Extract the [x, y] coordinate from the center of the cell holding the provided text.  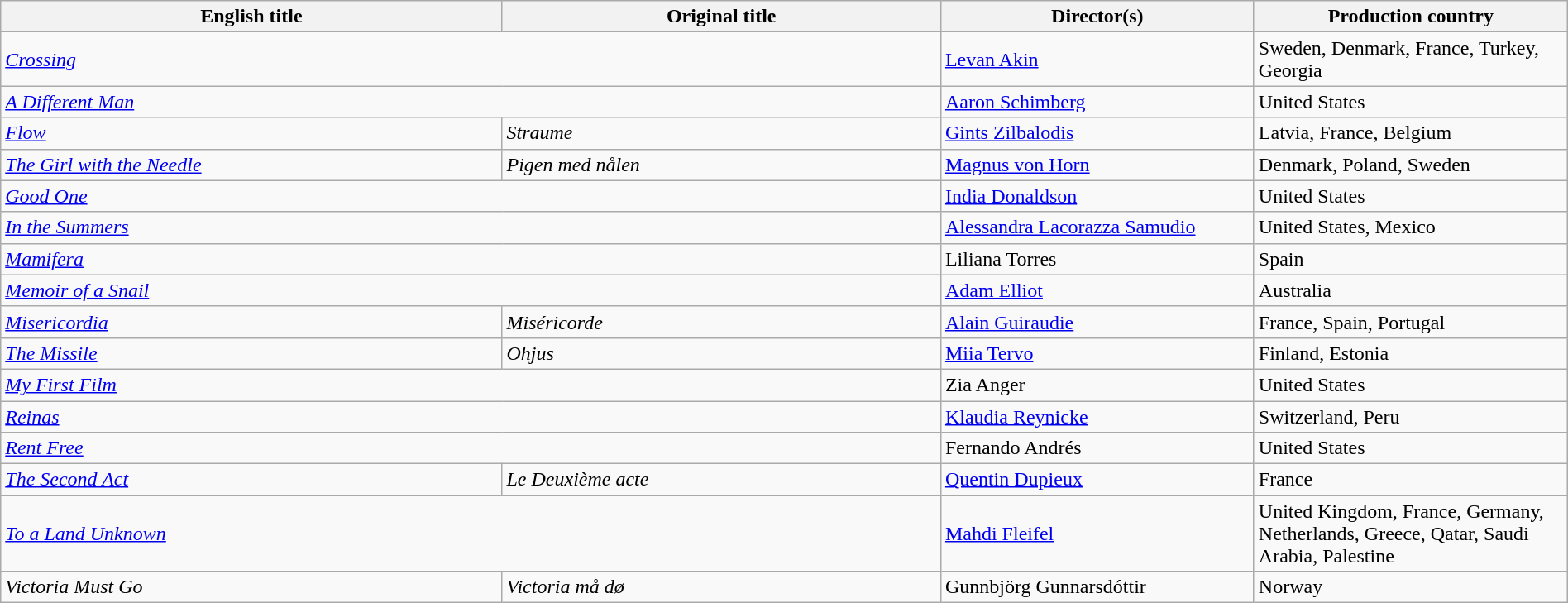
Flow [251, 133]
Klaudia Reynicke [1097, 416]
Magnus von Horn [1097, 165]
Switzerland, Peru [1411, 416]
My First Film [471, 385]
Adam Elliot [1097, 290]
France [1411, 480]
English title [251, 17]
Ohjus [721, 353]
Alessandra Lacorazza Samudio [1097, 227]
Sweden, Denmark, France, Turkey, Georgia [1411, 60]
Aaron Schimberg [1097, 102]
United Kingdom, France, Germany, Netherlands, Greece, Qatar, Saudi Arabia, Palestine [1411, 534]
The Second Act [251, 480]
Director(s) [1097, 17]
Pigen med nålen [721, 165]
The Girl with the Needle [251, 165]
Latvia, France, Belgium [1411, 133]
Miia Tervo [1097, 353]
Gunnbjörg Gunnarsdóttir [1097, 587]
In the Summers [471, 227]
Le Deuxième acte [721, 480]
Reinas [471, 416]
A Different Man [471, 102]
France, Spain, Portugal [1411, 322]
Mamifera [471, 259]
Fernando Andrés [1097, 448]
Liliana Torres [1097, 259]
Victoria Must Go [251, 587]
Original title [721, 17]
Victoria må dø [721, 587]
Rent Free [471, 448]
Misericordia [251, 322]
Levan Akin [1097, 60]
Finland, Estonia [1411, 353]
Quentin Dupieux [1097, 480]
United States, Mexico [1411, 227]
Mahdi Fleifel [1097, 534]
Norway [1411, 587]
Spain [1411, 259]
Straume [721, 133]
Memoir of a Snail [471, 290]
Gints Zilbalodis [1097, 133]
Australia [1411, 290]
Zia Anger [1097, 385]
Good One [471, 196]
India Donaldson [1097, 196]
Denmark, Poland, Sweden [1411, 165]
Alain Guiraudie [1097, 322]
Production country [1411, 17]
To a Land Unknown [471, 534]
Miséricorde [721, 322]
The Missile [251, 353]
Crossing [471, 60]
